Scan for the cell matching the given text and deliver its (x, y) coordinate at center. 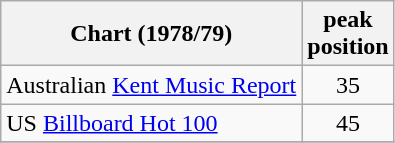
35 (348, 85)
45 (348, 123)
Australian Kent Music Report (152, 85)
peakposition (348, 34)
Chart (1978/79) (152, 34)
US Billboard Hot 100 (152, 123)
